Scan for the cell matching the given text and deliver its (X, Y) coordinate at center. 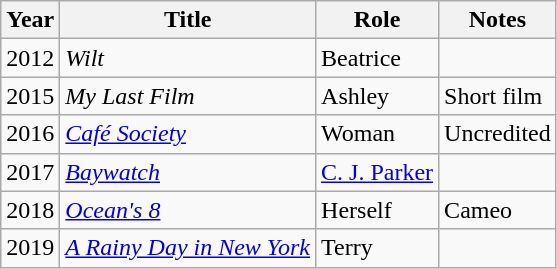
Ocean's 8 (188, 210)
Notes (498, 20)
Beatrice (378, 58)
Cameo (498, 210)
Terry (378, 248)
2016 (30, 134)
Baywatch (188, 172)
Café Society (188, 134)
Herself (378, 210)
A Rainy Day in New York (188, 248)
My Last Film (188, 96)
2019 (30, 248)
Title (188, 20)
C. J. Parker (378, 172)
Woman (378, 134)
2017 (30, 172)
Role (378, 20)
Wilt (188, 58)
2015 (30, 96)
Uncredited (498, 134)
2018 (30, 210)
Ashley (378, 96)
2012 (30, 58)
Year (30, 20)
Short film (498, 96)
